Scan for the cell matching the given text and deliver its (x, y) coordinate at center. 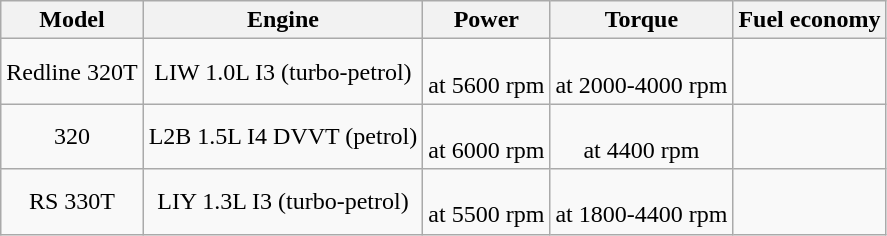
RS 330T (72, 202)
at 4400 rpm (642, 136)
LIY 1.3L I3 (turbo-petrol) (283, 202)
at 2000-4000 rpm (642, 72)
Redline 320T (72, 72)
L2B 1.5L I4 DVVT (petrol) (283, 136)
Engine (283, 20)
at 6000 rpm (486, 136)
at 5600 rpm (486, 72)
Model (72, 20)
LIW 1.0L I3 (turbo-petrol) (283, 72)
Power (486, 20)
Fuel economy (810, 20)
Torque (642, 20)
at 1800-4400 rpm (642, 202)
320 (72, 136)
at 5500 rpm (486, 202)
